Pinpoint the cell where the given text exists, returning its (X, Y) midpoint coordinate. 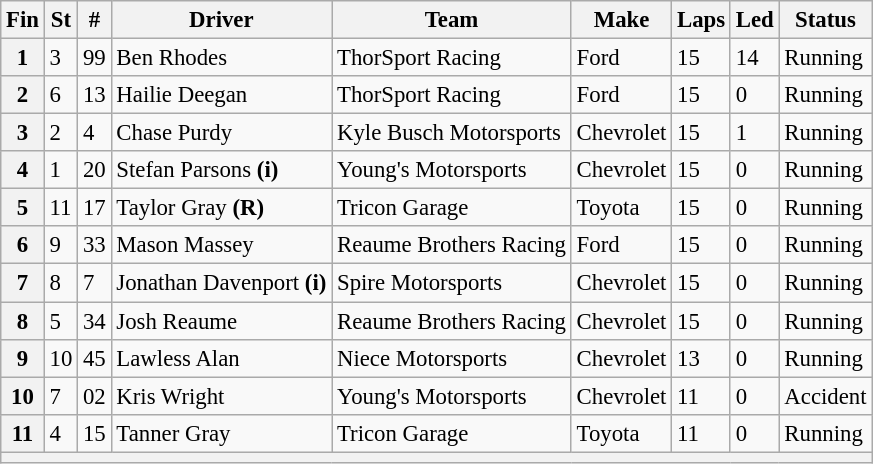
Make (621, 20)
Jonathan Davenport (i) (222, 283)
Taylor Gray (R) (222, 208)
Hailie Deegan (222, 95)
20 (94, 170)
45 (94, 358)
Niece Motorsports (452, 358)
Stefan Parsons (i) (222, 170)
# (94, 20)
Led (754, 20)
Lawless Alan (222, 358)
Chase Purdy (222, 133)
Spire Motorsports (452, 283)
Accident (826, 396)
17 (94, 208)
Driver (222, 20)
St (60, 20)
Kyle Busch Motorsports (452, 133)
Josh Reaume (222, 321)
34 (94, 321)
Kris Wright (222, 396)
Fin (23, 20)
Tanner Gray (222, 433)
Ben Rhodes (222, 58)
33 (94, 245)
Mason Massey (222, 245)
99 (94, 58)
14 (754, 58)
02 (94, 396)
Status (826, 20)
Team (452, 20)
Laps (702, 20)
